From the cell containing the given text, extract its center point as [X, Y] coordinate. 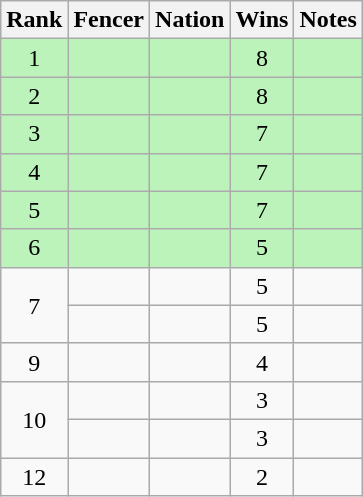
12 [34, 477]
9 [34, 362]
1 [34, 58]
Notes [328, 20]
Wins [262, 20]
Fencer [109, 20]
6 [34, 248]
Nation [190, 20]
10 [34, 419]
Rank [34, 20]
